Find where the given text appears and provide that cell's center as [x, y] coordinate. 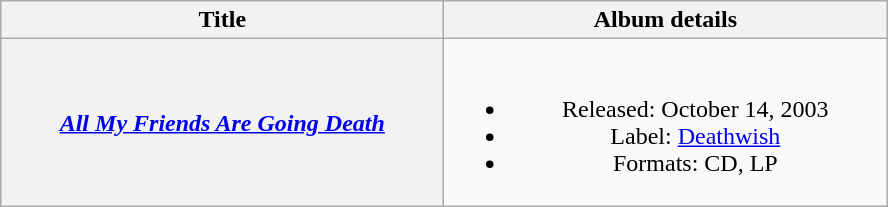
Title [222, 20]
Album details [666, 20]
All My Friends Are Going Death [222, 122]
Released: October 14, 2003Label: DeathwishFormats: CD, LP [666, 122]
